Detect which cell encompasses the target text, then output its [X, Y] center coordinate. 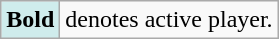
denotes active player. [169, 20]
Bold [30, 20]
